Locate the cell with the specified text and output its (x, y) center coordinate. 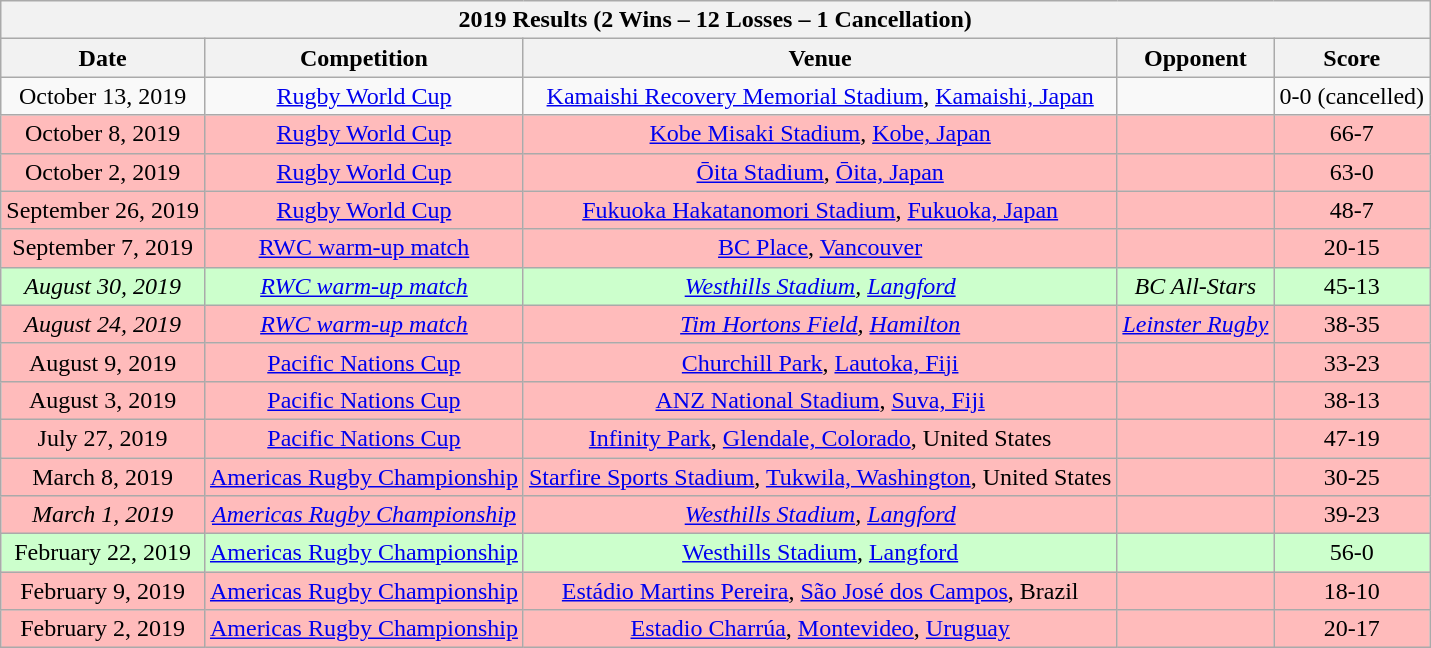
48-7 (1352, 210)
September 26, 2019 (103, 210)
56-0 (1352, 553)
0-0 (cancelled) (1352, 96)
38-35 (1352, 324)
Competition (364, 58)
66-7 (1352, 134)
October 8, 2019 (103, 134)
BC Place, Vancouver (820, 248)
Kamaishi Recovery Memorial Stadium, Kamaishi, Japan (820, 96)
Kobe Misaki Stadium, Kobe, Japan (820, 134)
August 9, 2019 (103, 362)
2019 Results (2 Wins – 12 Losses – 1 Cancellation) (716, 20)
August 24, 2019 (103, 324)
March 8, 2019 (103, 477)
Ōita Stadium, Ōita, Japan (820, 172)
18-10 (1352, 591)
20-17 (1352, 629)
February 22, 2019 (103, 553)
45-13 (1352, 286)
February 2, 2019 (103, 629)
October 13, 2019 (103, 96)
July 27, 2019 (103, 438)
39-23 (1352, 515)
63-0 (1352, 172)
Fukuoka Hakatanomori Stadium, Fukuoka, Japan (820, 210)
Estádio Martins Pereira, São José dos Campos, Brazil (820, 591)
33-23 (1352, 362)
47-19 (1352, 438)
Infinity Park, Glendale, Colorado, United States (820, 438)
Opponent (1196, 58)
Estadio Charrúa, Montevideo, Uruguay (820, 629)
BC All-Stars (1196, 286)
Date (103, 58)
38-13 (1352, 400)
Churchill Park, Lautoka, Fiji (820, 362)
Score (1352, 58)
August 3, 2019 (103, 400)
February 9, 2019 (103, 591)
Venue (820, 58)
Starfire Sports Stadium, Tukwila, Washington, United States (820, 477)
Leinster Rugby (1196, 324)
20-15 (1352, 248)
30-25 (1352, 477)
September 7, 2019 (103, 248)
Tim Hortons Field, Hamilton (820, 324)
October 2, 2019 (103, 172)
ANZ National Stadium, Suva, Fiji (820, 400)
March 1, 2019 (103, 515)
August 30, 2019 (103, 286)
